Pinpoint the cell where the given text exists, returning its [X, Y] midpoint coordinate. 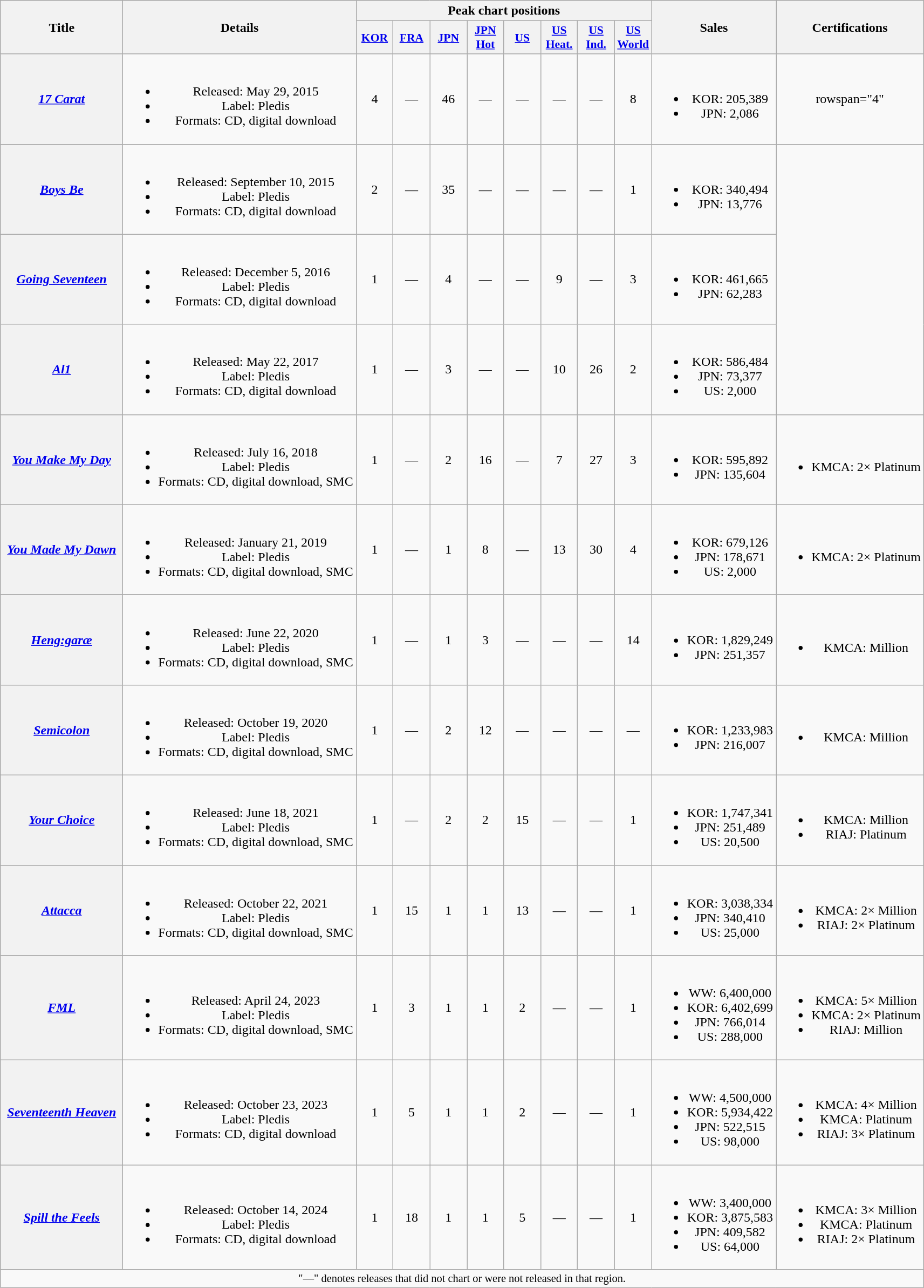
Your Choice [61, 820]
rowspan="4" [850, 99]
Certifications [850, 27]
Released: October 19, 2020Label: PledisFormats: CD, digital download, SMC [239, 730]
26 [596, 369]
WW: 3,400,000KOR: 3,875,583JPN: 409,582US: 64,000 [714, 1217]
KOR: 1,233,983JPN: 216,007 [714, 730]
Released: April 24, 2023Label: PledisFormats: CD, digital download, SMC [239, 1008]
USInd. [596, 38]
USHeat. [559, 38]
KOR: 1,747,341JPN: 251,489 US: 20,500 [714, 820]
Released: January 21, 2019Label: PledisFormats: CD, digital download, SMC [239, 549]
Al1 [61, 369]
WW: 4,500,000KOR: 5,934,422JPN: 522,515US: 98,000 [714, 1113]
Peak chart positions [504, 11]
KOR: 586,484JPN: 73,377US: 2,000 [714, 369]
Released: May 22, 2017Label: PledisFormats: CD, digital download [239, 369]
FRA [412, 38]
"—" denotes releases that did not chart or were not released in that region. [462, 1279]
17 Carat [61, 99]
You Make My Day [61, 460]
KOR: 340,494JPN: 13,776 [714, 189]
Going Seventeen [61, 280]
35 [448, 189]
KOR [374, 38]
JPNHot [485, 38]
18 [412, 1217]
10 [559, 369]
KOR: 3,038,334JPN: 340,410 US: 25,000 [714, 911]
Released: December 5, 2016Label: PledisFormats: CD, digital download [239, 280]
Sales [714, 27]
Seventeenth Heaven [61, 1113]
Title [61, 27]
Attacca [61, 911]
FML [61, 1008]
KOR: 595,892JPN: 135,604 [714, 460]
12 [485, 730]
Details [239, 27]
46 [448, 99]
Released: July 16, 2018Label: PledisFormats: CD, digital download, SMC [239, 460]
KOR: 1,829,249JPN: 251,357 [714, 640]
KMCA: 3× MillionKMCA: Platinum RIAJ: 2× Platinum [850, 1217]
Released: June 22, 2020Label: PledisFormats: CD, digital download, SMC [239, 640]
7 [559, 460]
Spill the Feels [61, 1217]
30 [596, 549]
KMCA: 4× MillionKMCA: Platinum RIAJ: 3× Platinum [850, 1113]
US [522, 38]
KOR: 461,665JPN: 62,283 [714, 280]
USWorld [633, 38]
KOR: 679,126JPN: 178,671US: 2,000 [714, 549]
Semicolon [61, 730]
Released: June 18, 2021Label: PledisFormats: CD, digital download, SMC [239, 820]
Boys Be [61, 189]
KOR: 205,389JPN: 2,086 [714, 99]
27 [596, 460]
Released: October 22, 2021Label: PledisFormats: CD, digital download, SMC [239, 911]
You Made My Dawn [61, 549]
Heng:garæ [61, 640]
Released: October 14, 2024Label: PledisFormats: CD, digital download [239, 1217]
Released: May 29, 2015Label: PledisFormats: CD, digital download [239, 99]
9 [559, 280]
JPN [448, 38]
WW: 6,400,000KOR: 6,402,699JPN: 766,014 US: 288,000 [714, 1008]
KMCA: 5× MillionKMCA: 2× Platinum RIAJ: Million [850, 1008]
KMCA: MillionRIAJ: Platinum [850, 820]
Released: October 23, 2023Label: PledisFormats: CD, digital download [239, 1113]
14 [633, 640]
KMCA: 2× MillionRIAJ: 2× Platinum [850, 911]
Released: September 10, 2015Label: PledisFormats: CD, digital download [239, 189]
16 [485, 460]
